For the text-containing cell, return its midpoint in [X, Y] coordinate format. 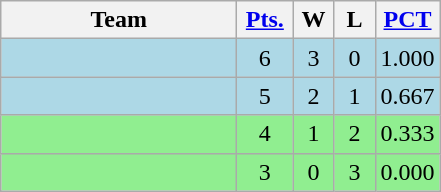
Team [119, 20]
5 [265, 96]
0.000 [408, 172]
0.667 [408, 96]
PCT [408, 20]
4 [265, 134]
W [314, 20]
6 [265, 58]
1.000 [408, 58]
0.333 [408, 134]
L [354, 20]
Pts. [265, 20]
